Return [X, Y] of the center of cell containing provided text 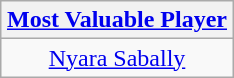
Nyara Sabally [116, 58]
Most Valuable Player [116, 20]
